Output the (X, Y) coordinate of the center of the cell containing the given text.  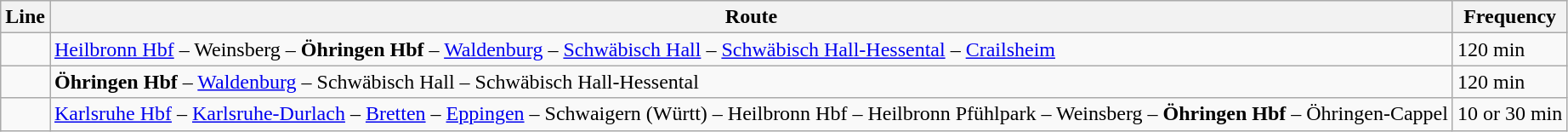
10 or 30 min (1509, 114)
Heilbronn Hbf – Weinsberg – Öhringen Hbf – Waldenburg – Schwäbisch Hall – Schwäbisch Hall-Hessental – Crailsheim (751, 49)
Route (751, 17)
Öhringen Hbf – Waldenburg – Schwäbisch Hall – Schwäbisch Hall-Hessental (751, 82)
Frequency (1509, 17)
Line (26, 17)
